Detect which cell encompasses the target text, then output its [x, y] center coordinate. 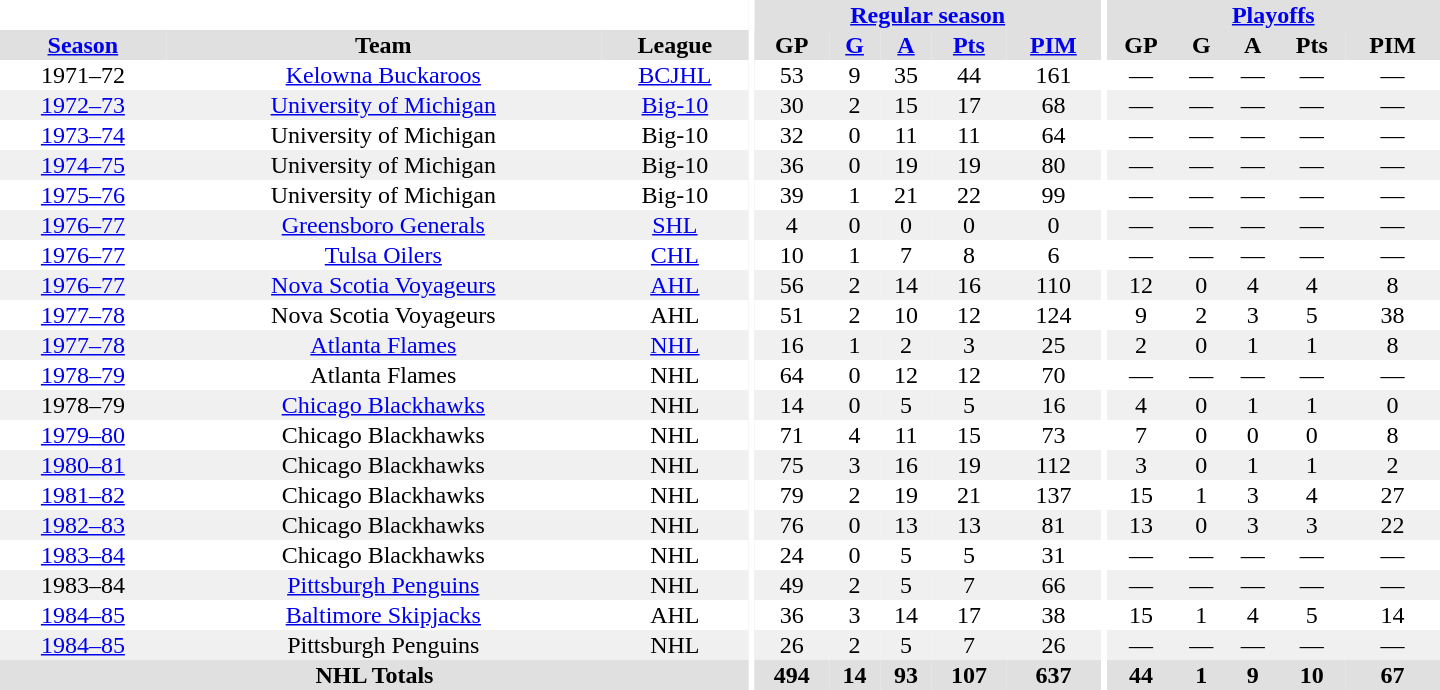
99 [1054, 195]
1973–74 [83, 135]
1974–75 [83, 165]
6 [1054, 255]
1979–80 [83, 435]
31 [1054, 555]
494 [792, 675]
1981–82 [83, 495]
1980–81 [83, 465]
76 [792, 525]
Kelowna Buckaroos [384, 75]
71 [792, 435]
NHL Totals [374, 675]
Greensboro Generals [384, 225]
Team [384, 45]
CHL [675, 255]
80 [1054, 165]
1975–76 [83, 195]
637 [1054, 675]
Baltimore Skipjacks [384, 615]
56 [792, 285]
35 [906, 75]
Regular season [928, 15]
73 [1054, 435]
SHL [675, 225]
BCJHL [675, 75]
107 [969, 675]
Season [83, 45]
Tulsa Oilers [384, 255]
81 [1054, 525]
79 [792, 495]
124 [1054, 315]
75 [792, 465]
68 [1054, 105]
66 [1054, 585]
1971–72 [83, 75]
League [675, 45]
112 [1054, 465]
27 [1392, 495]
137 [1054, 495]
93 [906, 675]
Playoffs [1273, 15]
110 [1054, 285]
49 [792, 585]
1972–73 [83, 105]
53 [792, 75]
32 [792, 135]
30 [792, 105]
1982–83 [83, 525]
24 [792, 555]
25 [1054, 345]
51 [792, 315]
70 [1054, 375]
161 [1054, 75]
67 [1392, 675]
39 [792, 195]
